From the cell containing the given text, extract its center point as (X, Y) coordinate. 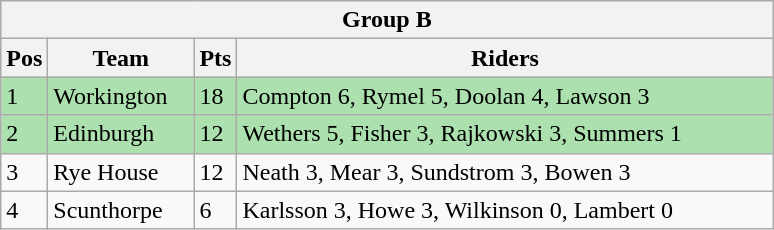
Pts (216, 58)
Scunthorpe (121, 210)
4 (24, 210)
Wethers 5, Fisher 3, Rajkowski 3, Summers 1 (505, 134)
Edinburgh (121, 134)
Pos (24, 58)
Group B (387, 20)
Karlsson 3, Howe 3, Wilkinson 0, Lambert 0 (505, 210)
Riders (505, 58)
18 (216, 96)
Workington (121, 96)
Rye House (121, 172)
1 (24, 96)
Neath 3, Mear 3, Sundstrom 3, Bowen 3 (505, 172)
6 (216, 210)
3 (24, 172)
2 (24, 134)
Team (121, 58)
Compton 6, Rymel 5, Doolan 4, Lawson 3 (505, 96)
